Pinpoint the cell where the given text exists, returning its (X, Y) midpoint coordinate. 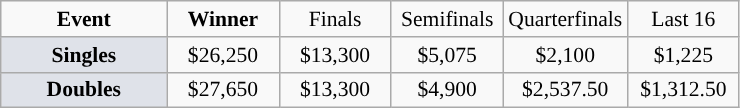
Semifinals (447, 19)
Singles (84, 55)
Event (84, 19)
$5,075 (447, 55)
$1,225 (683, 55)
$26,250 (223, 55)
$4,900 (447, 90)
$1,312.50 (683, 90)
Winner (223, 19)
Finals (335, 19)
Quarterfinals (565, 19)
$27,650 (223, 90)
$2,537.50 (565, 90)
Doubles (84, 90)
$2,100 (565, 55)
Last 16 (683, 19)
